Return (X, Y) of the center of cell containing provided text 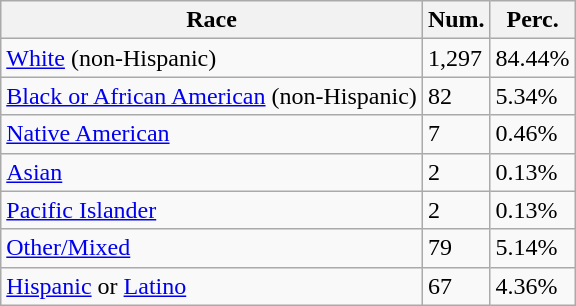
5.34% (532, 96)
Other/Mixed (212, 248)
Asian (212, 172)
5.14% (532, 248)
White (non-Hispanic) (212, 58)
4.36% (532, 286)
1,297 (456, 58)
Black or African American (non-Hispanic) (212, 96)
79 (456, 248)
Pacific Islander (212, 210)
Num. (456, 20)
Hispanic or Latino (212, 286)
Native American (212, 134)
84.44% (532, 58)
0.46% (532, 134)
Perc. (532, 20)
7 (456, 134)
82 (456, 96)
67 (456, 286)
Race (212, 20)
